Provide the [x, y] coordinate of the cell's center where the given text is located.  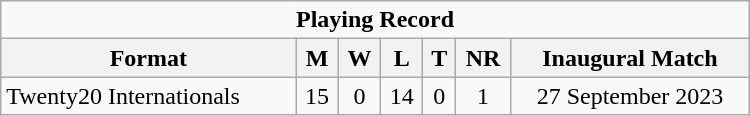
1 [484, 96]
W [359, 58]
Twenty20 Internationals [148, 96]
Format [148, 58]
Playing Record [375, 20]
L [402, 58]
M [317, 58]
14 [402, 96]
Inaugural Match [630, 58]
27 September 2023 [630, 96]
15 [317, 96]
NR [484, 58]
T [440, 58]
